From the cell containing the given text, extract its center point as (X, Y) coordinate. 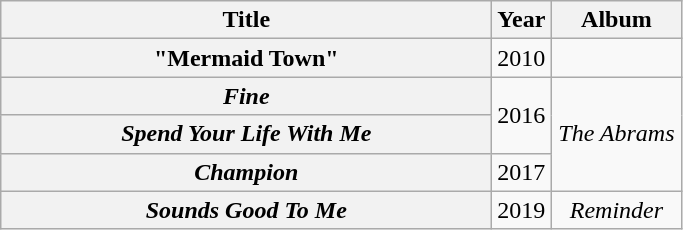
2016 (522, 115)
Fine (246, 96)
Title (246, 20)
2010 (522, 58)
Reminder (616, 210)
Year (522, 20)
2017 (522, 172)
The Abrams (616, 134)
"Mermaid Town" (246, 58)
Sounds Good To Me (246, 210)
Spend Your Life With Me (246, 134)
Album (616, 20)
2019 (522, 210)
Champion (246, 172)
